Return the [X, Y] coordinate for the center point of the cell that contains the specified text.  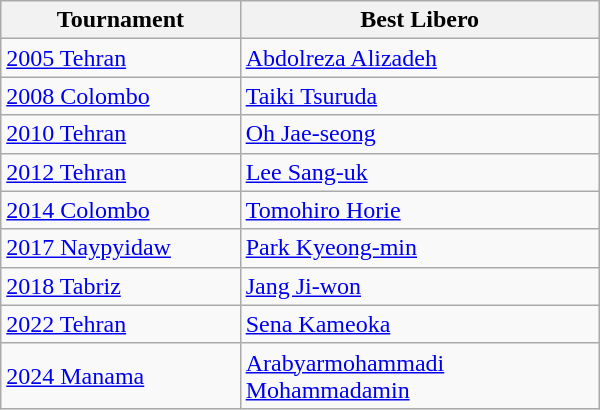
2014 Colombo [120, 210]
Tournament [120, 20]
Tomohiro Horie [420, 210]
2008 Colombo [120, 96]
Taiki Tsuruda [420, 96]
2012 Tehran [120, 172]
Arabyarmohammadi Mohammadamin [420, 376]
2005 Tehran [120, 58]
2024 Manama [120, 376]
Best Libero [420, 20]
Oh Jae-seong [420, 134]
Park Kyeong-min [420, 248]
Sena Kameoka [420, 324]
2022 Tehran [120, 324]
2010 Tehran [120, 134]
Lee Sang-uk [420, 172]
Jang Ji-won [420, 286]
Abdolreza Alizadeh [420, 58]
2017 Naypyidaw [120, 248]
2018 Tabriz [120, 286]
